From the cell containing the given text, extract its center point as (X, Y) coordinate. 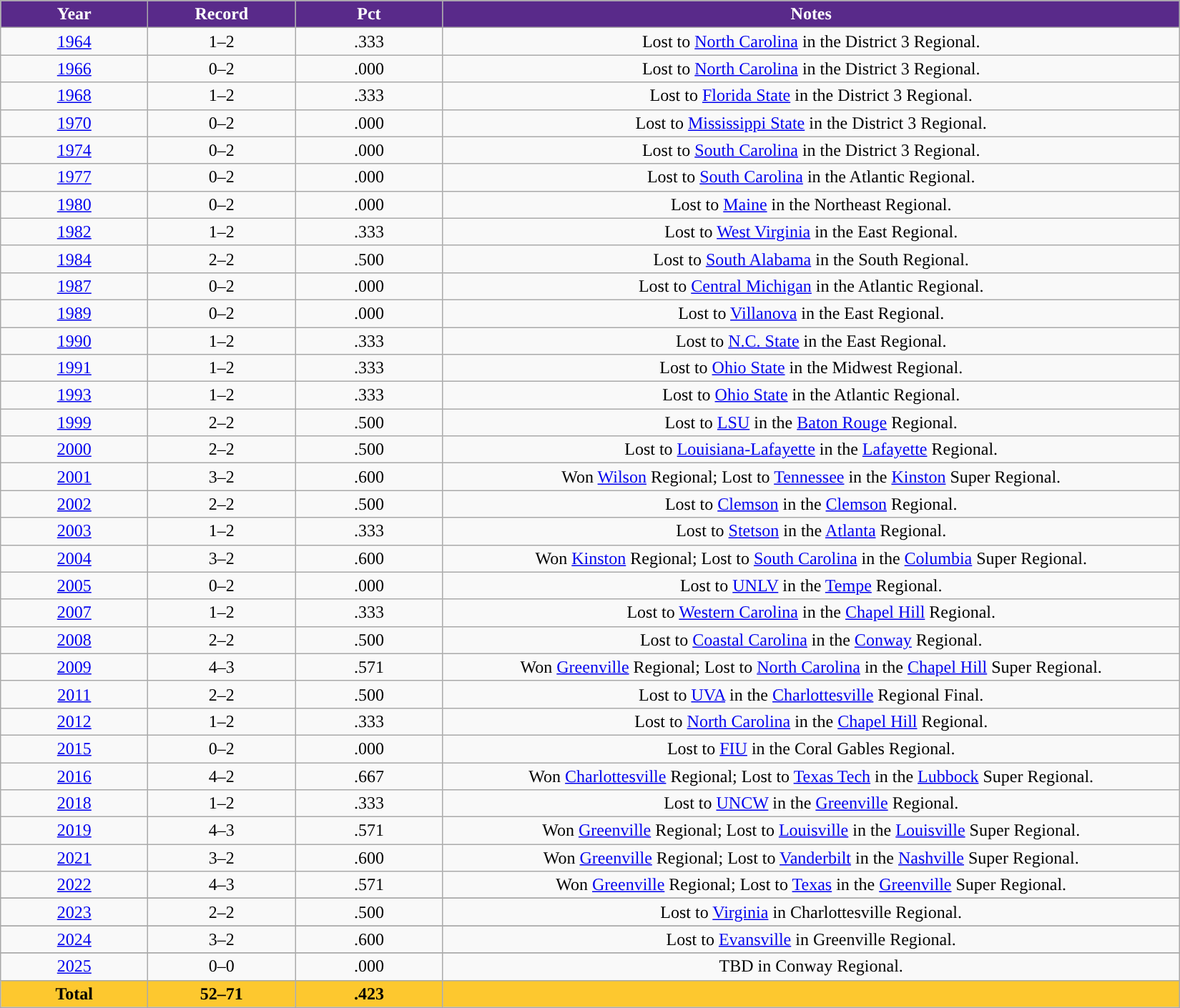
1999 (74, 423)
Lost to Maine in the Northeast Regional. (811, 204)
2025 (74, 967)
1977 (74, 177)
Pct (369, 14)
Won Greenville Regional; Lost to Vanderbilt in the Nashville Super Regional. (811, 858)
Lost to UNCW in the Greenville Regional. (811, 804)
Lost to Louisiana-Lafayette in the Lafayette Regional. (811, 450)
Lost to Stetson in the Atlanta Regional. (811, 531)
Lost to LSU in the Baton Rouge Regional. (811, 423)
Won Kinston Regional; Lost to South Carolina in the Columbia Super Regional. (811, 558)
1984 (74, 259)
Lost to N.C. State in the East Regional. (811, 341)
Won Greenville Regional; Lost to North Carolina in the Chapel Hill Super Regional. (811, 667)
2002 (74, 504)
Won Wilson Regional; Lost to Tennessee in the Kinston Super Regional. (811, 477)
Lost to South Carolina in the District 3 Regional. (811, 150)
2001 (74, 477)
2007 (74, 613)
Total (74, 994)
2019 (74, 831)
2015 (74, 748)
2008 (74, 640)
Lost to South Alabama in the South Regional. (811, 259)
1968 (74, 96)
1989 (74, 313)
1970 (74, 123)
2012 (74, 721)
Year (74, 14)
1964 (74, 41)
1966 (74, 69)
TBD in Conway Regional. (811, 967)
.667 (369, 776)
1991 (74, 368)
4–2 (222, 776)
.423 (369, 994)
Won Charlottesville Regional; Lost to Texas Tech in the Lubbock Super Regional. (811, 776)
Lost to Ohio State in the Midwest Regional. (811, 368)
1974 (74, 150)
52–71 (222, 994)
Lost to Ohio State in the Atlantic Regional. (811, 395)
Lost to Central Michigan in the Atlantic Regional. (811, 286)
2023 (74, 912)
Notes (811, 14)
Lost to Florida State in the District 3 Regional. (811, 96)
Lost to Virginia in Charlottesville Regional. (811, 912)
2011 (74, 694)
2003 (74, 531)
2000 (74, 450)
2022 (74, 885)
Lost to Villanova in the East Regional. (811, 313)
Record (222, 14)
Won Greenville Regional; Lost to Texas in the Greenville Super Regional. (811, 885)
Lost to North Carolina in the Chapel Hill Regional. (811, 721)
Lost to FIU in the Coral Gables Regional. (811, 748)
2009 (74, 667)
Lost to West Virginia in the East Regional. (811, 232)
Won Greenville Regional; Lost to Louisville in the Louisville Super Regional. (811, 831)
Lost to Evansville in Greenville Regional. (811, 939)
1980 (74, 204)
1987 (74, 286)
2018 (74, 804)
1993 (74, 395)
2005 (74, 585)
Lost to Mississippi State in the District 3 Regional. (811, 123)
1990 (74, 341)
0–0 (222, 967)
2004 (74, 558)
Lost to UVA in the Charlottesville Regional Final. (811, 694)
Lost to South Carolina in the Atlantic Regional. (811, 177)
2024 (74, 939)
1982 (74, 232)
Lost to Western Carolina in the Chapel Hill Regional. (811, 613)
Lost to Clemson in the Clemson Regional. (811, 504)
2016 (74, 776)
Lost to UNLV in the Tempe Regional. (811, 585)
2021 (74, 858)
Lost to Coastal Carolina in the Conway Regional. (811, 640)
